Detect which cell encompasses the target text, then output its [X, Y] center coordinate. 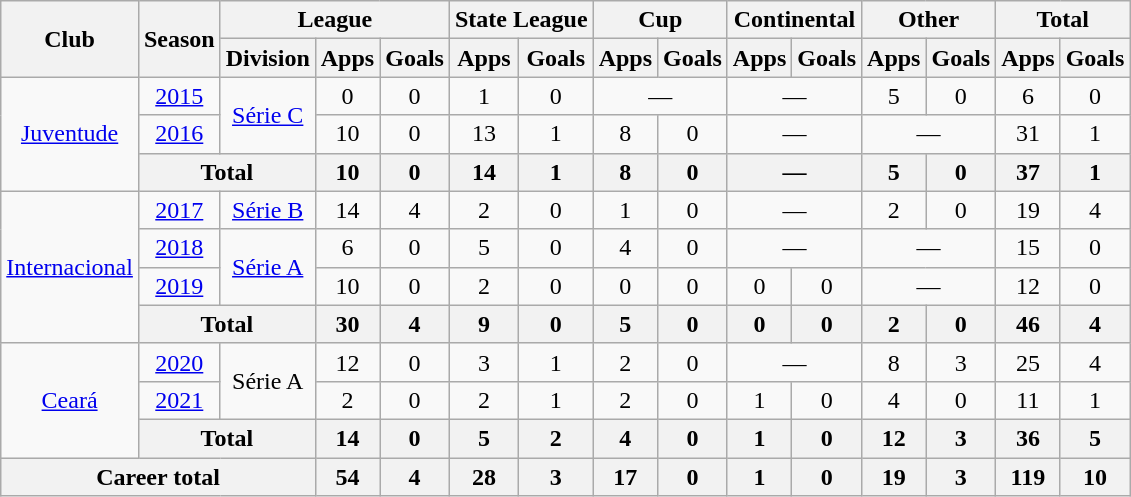
36 [1028, 438]
Division [268, 58]
17 [625, 477]
25 [1028, 362]
28 [484, 477]
Ceará [70, 400]
Other [929, 20]
2016 [179, 134]
2020 [179, 362]
9 [484, 324]
Série B [268, 210]
2019 [179, 286]
Club [70, 39]
League [334, 20]
Internacional [70, 267]
Juventude [70, 134]
State League [521, 20]
31 [1028, 134]
Cup [660, 20]
119 [1028, 477]
2017 [179, 210]
11 [1028, 400]
Continental [794, 20]
2015 [179, 96]
2021 [179, 400]
13 [484, 134]
Série C [268, 115]
54 [347, 477]
37 [1028, 172]
Season [179, 39]
2018 [179, 248]
30 [347, 324]
15 [1028, 248]
46 [1028, 324]
Career total [158, 477]
